Return (X, Y) of the center of cell containing provided text 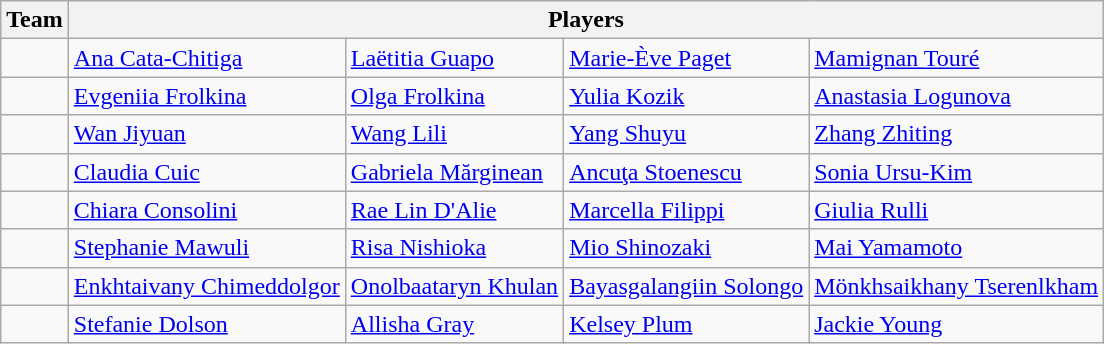
Mönkhsaikhany Tserenlkham (956, 286)
Stefanie Dolson (206, 324)
Wan Jiyuan (206, 134)
Gabriela Mărginean (454, 172)
Stephanie Mawuli (206, 248)
Marie-Ève Paget (686, 58)
Kelsey Plum (686, 324)
Ancuţa Stoenescu (686, 172)
Wang Lili (454, 134)
Players (586, 20)
Claudia Cuic (206, 172)
Marcella Filippi (686, 210)
Laëtitia Guapo (454, 58)
Anastasia Logunova (956, 96)
Jackie Young (956, 324)
Risa Nishioka (454, 248)
Onolbaataryn Khulan (454, 286)
Mai Yamamoto (956, 248)
Sonia Ursu-Kim (956, 172)
Bayasgalangiin Solongo (686, 286)
Giulia Rulli (956, 210)
Yang Shuyu (686, 134)
Enkhtaivany Chimeddolgor (206, 286)
Ana Cata-Chitiga (206, 58)
Yulia Kozik (686, 96)
Zhang Zhiting (956, 134)
Rae Lin D'Alie (454, 210)
Olga Frolkina (454, 96)
Chiara Consolini (206, 210)
Evgeniia Frolkina (206, 96)
Mio Shinozaki (686, 248)
Mamignan Touré (956, 58)
Team (35, 20)
Allisha Gray (454, 324)
